Pinpoint the cell where the given text exists, returning its (X, Y) midpoint coordinate. 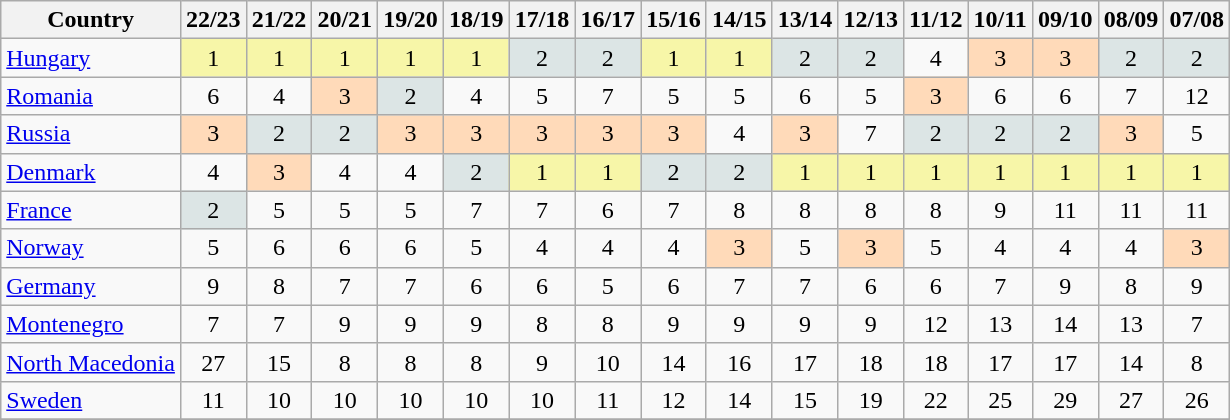
Country (91, 20)
France (91, 210)
20/21 (345, 20)
12/13 (871, 20)
22/23 (213, 20)
14/15 (739, 20)
Romania (91, 96)
13/14 (805, 20)
15/16 (674, 20)
17/18 (542, 20)
North Macedonia (91, 362)
26 (1197, 400)
Denmark (91, 172)
16/17 (608, 20)
19 (871, 400)
19/20 (411, 20)
Norway (91, 248)
18/19 (476, 20)
22 (936, 400)
10/11 (1000, 20)
Germany (91, 286)
Sweden (91, 400)
08/09 (1131, 20)
Montenegro (91, 324)
11/12 (936, 20)
Russia (91, 134)
07/08 (1197, 20)
16 (739, 362)
Hungary (91, 58)
25 (1000, 400)
09/10 (1065, 20)
29 (1065, 400)
21/22 (279, 20)
